Provide the [X, Y] coordinate of the cell's center where the given text is located.  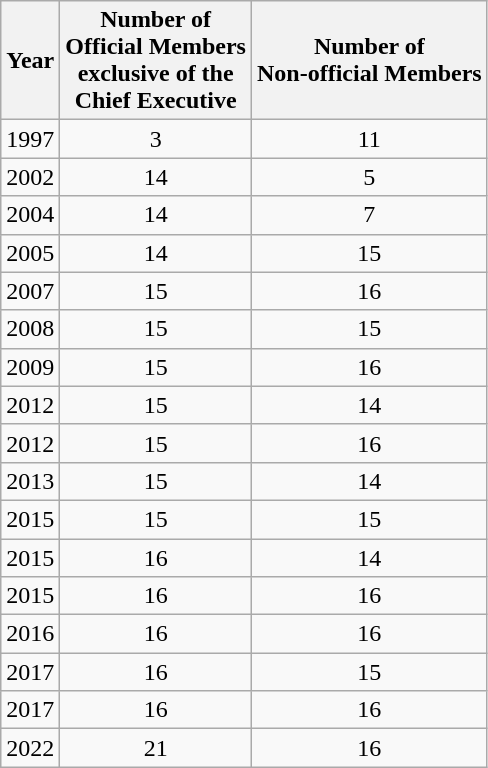
2013 [30, 481]
1997 [30, 139]
2004 [30, 215]
2016 [30, 634]
Number ofOfficial Membersexclusive of theChief Executive [156, 60]
2005 [30, 253]
2007 [30, 291]
11 [369, 139]
2002 [30, 177]
2009 [30, 367]
2008 [30, 329]
Number ofNon-official Members [369, 60]
21 [156, 748]
Year [30, 60]
3 [156, 139]
5 [369, 177]
7 [369, 215]
2022 [30, 748]
